Output the (x, y) coordinate of the center of the cell containing the given text.  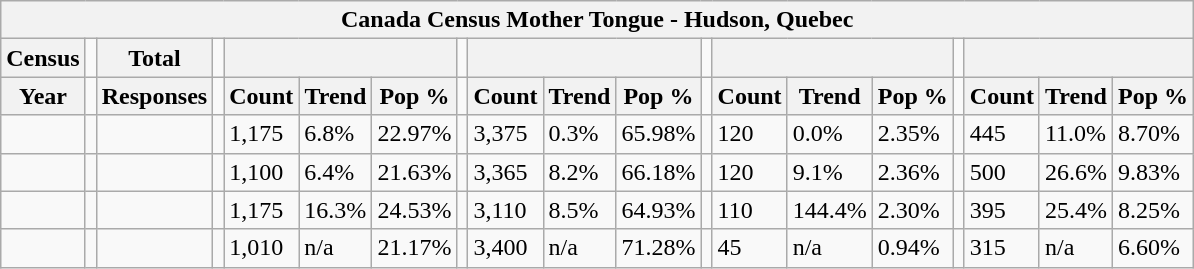
0.3% (580, 134)
21.17% (414, 248)
Canada Census Mother Tongue - Hudson, Quebec (598, 20)
315 (1002, 248)
0.0% (830, 134)
8.70% (1152, 134)
2.36% (912, 172)
24.53% (414, 210)
500 (1002, 172)
64.93% (658, 210)
2.35% (912, 134)
21.63% (414, 172)
9.1% (830, 172)
3,110 (506, 210)
110 (750, 210)
6.4% (336, 172)
6.8% (336, 134)
8.25% (1152, 210)
16.3% (336, 210)
3,375 (506, 134)
3,400 (506, 248)
2.30% (912, 210)
1,010 (262, 248)
Responses (154, 96)
65.98% (658, 134)
8.5% (580, 210)
71.28% (658, 248)
26.6% (1076, 172)
11.0% (1076, 134)
3,365 (506, 172)
Year (43, 96)
6.60% (1152, 248)
8.2% (580, 172)
1,100 (262, 172)
Census (43, 58)
25.4% (1076, 210)
395 (1002, 210)
Total (154, 58)
0.94% (912, 248)
445 (1002, 134)
45 (750, 248)
22.97% (414, 134)
9.83% (1152, 172)
66.18% (658, 172)
144.4% (830, 210)
